Find where the given text appears and provide that cell's center as (x, y) coordinate. 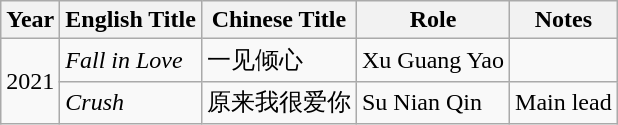
Crush (131, 102)
Notes (564, 20)
Fall in Love (131, 60)
Su Nian Qin (432, 102)
原来我很爱你 (278, 102)
Role (432, 20)
Year (30, 20)
2021 (30, 82)
一见倾心 (278, 60)
English Title (131, 20)
Chinese Title (278, 20)
Main lead (564, 102)
Xu Guang Yao (432, 60)
